Pinpoint the cell where the given text exists, returning its [X, Y] midpoint coordinate. 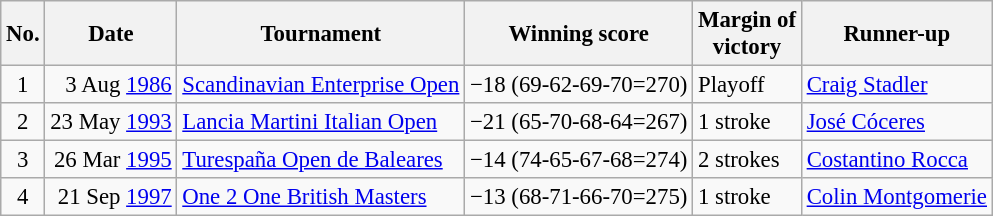
Lancia Martini Italian Open [321, 122]
Margin ofvictory [748, 34]
21 Sep 1997 [111, 197]
3 [23, 160]
−18 (69-62-69-70=270) [579, 85]
−21 (65-70-68-64=267) [579, 122]
23 May 1993 [111, 122]
José Cóceres [896, 122]
Turespaña Open de Baleares [321, 160]
Date [111, 34]
Craig Stadler [896, 85]
Playoff [748, 85]
−13 (68-71-66-70=275) [579, 197]
No. [23, 34]
3 Aug 1986 [111, 85]
Costantino Rocca [896, 160]
Colin Montgomerie [896, 197]
Winning score [579, 34]
Scandinavian Enterprise Open [321, 85]
One 2 One British Masters [321, 197]
Tournament [321, 34]
2 [23, 122]
Runner-up [896, 34]
1 [23, 85]
26 Mar 1995 [111, 160]
2 strokes [748, 160]
4 [23, 197]
−14 (74-65-67-68=274) [579, 160]
